Detect which cell encompasses the target text, then output its [x, y] center coordinate. 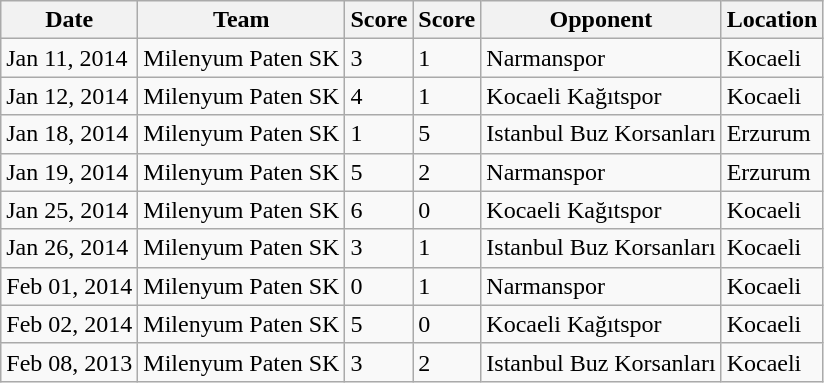
Team [242, 20]
Jan 25, 2014 [70, 210]
Opponent [601, 20]
Feb 02, 2014 [70, 324]
Date [70, 20]
Jan 12, 2014 [70, 96]
Feb 01, 2014 [70, 286]
Jan 18, 2014 [70, 134]
Jan 26, 2014 [70, 248]
Jan 19, 2014 [70, 172]
Location [772, 20]
Jan 11, 2014 [70, 58]
Feb 08, 2013 [70, 362]
6 [379, 210]
4 [379, 96]
